Determine the [X, Y] coordinate at the center of the cell enclosing the given text.  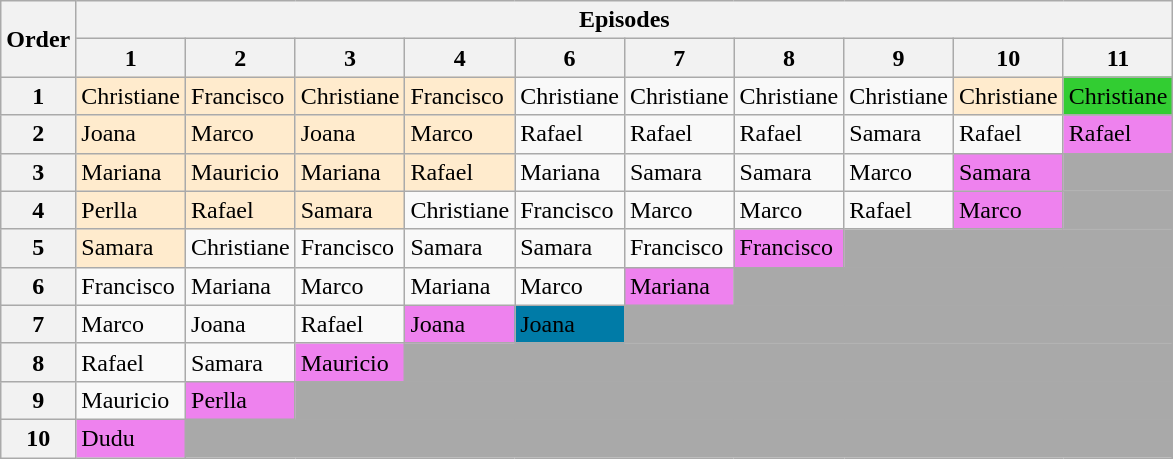
5 [38, 248]
Episodes [624, 20]
Order [38, 39]
Dudu [131, 438]
11 [1118, 58]
